Find where the given text appears and provide that cell's center as [x, y] coordinate. 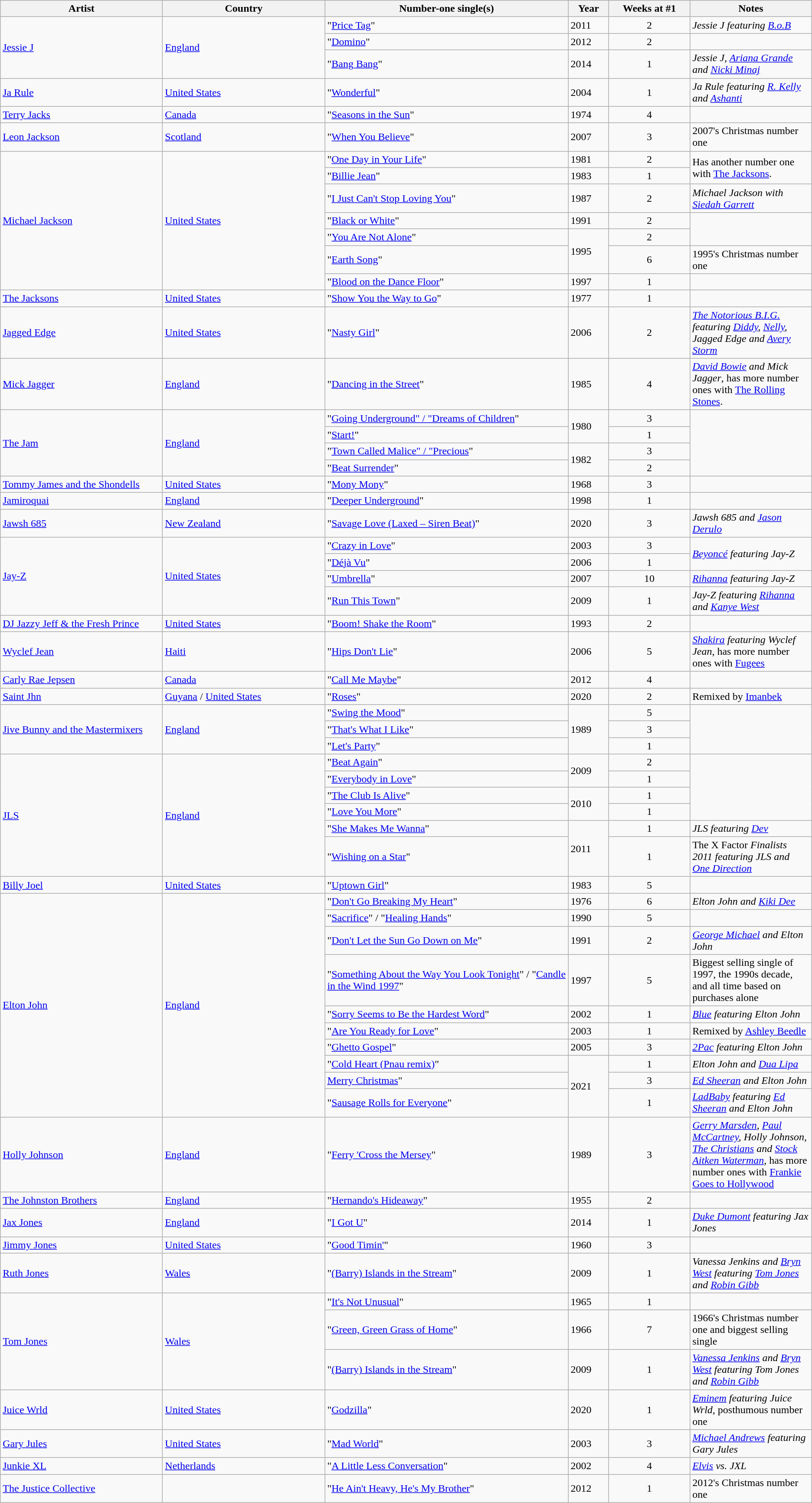
Juice Wrld [82, 1409]
Shakira featuring Wyclef Jean, has more number ones with Fugees [751, 652]
Scotland [244, 137]
1995's Christmas number one [751, 259]
"Nasty Girl" [447, 332]
1974 [589, 115]
"Run This Town" [447, 601]
"It's Not Unusual" [447, 1301]
"Earth Song" [447, 259]
The Justice Collective [82, 1488]
2010 [589, 804]
"Love You More" [447, 812]
Ed Sheeran and Elton John [751, 1080]
David Bowie and Mick Jagger, has more number ones with The Rolling Stones. [751, 384]
1966 [589, 1329]
2Pac featuring Elton John [751, 1047]
2007's Christmas number one [751, 137]
"Bang Bang" [447, 64]
2012's Christmas number one [751, 1488]
Billy Joel [82, 885]
Michael Andrews featuring Gary Jules [751, 1444]
"Swing the Mood" [447, 713]
JLS [82, 815]
1955 [589, 1200]
"That's What I Like" [447, 729]
Leon Jackson [82, 137]
"One Day in Your Life" [447, 159]
"Call Me Maybe" [447, 680]
"Town Called Malice" / "Precious" [447, 451]
Year [589, 9]
"Hernando's Hideaway" [447, 1200]
Holly Johnson [82, 1154]
Jessie J, Ariana Grande and Nicki Minaj [751, 64]
1990 [589, 918]
"Show You the Way to Go" [447, 299]
2004 [589, 92]
"Beat Surrender" [447, 468]
1965 [589, 1301]
Gerry Marsden, Paul McCartney, Holly Johnson, The Christians and Stock Aitken Waterman, has more number ones with Frankie Goes to Hollywood [751, 1154]
Jessie J [82, 48]
1995 [589, 251]
Gary Jules [82, 1444]
"Déjà Vu" [447, 562]
Rihanna featuring Jay-Z [751, 578]
Michael Jackson [82, 220]
Tommy James and the Shondells [82, 484]
The Jacksons [82, 299]
1966's Christmas number one and biggest selling single [751, 1329]
"Let's Party" [447, 746]
Wyclef Jean [82, 652]
Biggest selling single of 1997, the 1990s decade, and all time based on purchases alone [751, 981]
"She Makes Me Wanna" [447, 828]
"Ferry 'Cross the Mersey" [447, 1154]
"Don't Let the Sun Go Down on Me" [447, 940]
"Mony Mony" [447, 484]
Michael Jackson with Siedah Garrett [751, 198]
"Boom! Shake the Room" [447, 624]
Jamiroquai [82, 501]
"Cold Heart (Pnau remix)" [447, 1064]
"Wishing on a Star" [447, 857]
Ruth Jones [82, 1273]
"Mad World" [447, 1444]
"Uptown Girl" [447, 885]
DJ Jazzy Jeff & the Fresh Prince [82, 624]
"Something About the Way You Look Tonight" / "Candle in the Wind 1997" [447, 981]
Eminem featuring Juice Wrld, posthumous number one [751, 1409]
"Dancing in the Street" [447, 384]
1987 [589, 198]
Guyana / United States [244, 696]
Notes [751, 9]
Elton John and Kiki Dee [751, 901]
Ja Rule featuring R. Kelly and Ashanti [751, 92]
1968 [589, 484]
Junkie XL [82, 1466]
"I Got U" [447, 1223]
Netherlands [244, 1466]
1993 [589, 624]
Ja Rule [82, 92]
Elton John and Dua Lipa [751, 1064]
Haiti [244, 652]
Jagged Edge [82, 332]
1998 [589, 501]
Jimmy Jones [82, 1245]
1985 [589, 384]
"Good Timin'" [447, 1245]
"Savage Love (Laxed – Siren Beat)" [447, 523]
"Sorry Seems to Be the Hardest Word" [447, 1014]
1981 [589, 159]
"The Club Is Alive" [447, 795]
"Are You Ready for Love" [447, 1031]
Jive Bunny and the Mastermixers [82, 729]
"Green, Green Grass of Home" [447, 1329]
"When You Believe" [447, 137]
"You Are Not Alone" [447, 237]
Jessie J featuring B.o.B [751, 25]
"Roses" [447, 696]
1977 [589, 299]
Saint Jhn [82, 696]
1976 [589, 901]
Country [244, 9]
Tom Jones [82, 1341]
"Crazy in Love" [447, 545]
"Beat Again" [447, 762]
The Notorious B.I.G. featuring Diddy, Nelly, Jagged Edge and Avery Storm [751, 332]
"Sausage Rolls for Everyone" [447, 1103]
"He Ain't Heavy, He's My Brother" [447, 1488]
Jay-Z [82, 576]
"Going Underground" / "Dreams of Children" [447, 418]
"Start!" [447, 435]
"Sacrifice" / "Healing Hands" [447, 918]
George Michael and Elton John [751, 940]
New Zealand [244, 523]
"Everybody in Love" [447, 779]
Remixed by Imanbek [751, 696]
10 [650, 578]
LadBaby featuring Ed Sheeran and Elton John [751, 1103]
"Domino" [447, 42]
Artist [82, 9]
1980 [589, 427]
Duke Dumont featuring Jax Jones [751, 1223]
"Price Tag" [447, 25]
1982 [589, 459]
Number-one single(s) [447, 9]
2021 [589, 1086]
Jawsh 685 [82, 523]
Elvis vs. JXL [751, 1466]
Jax Jones [82, 1223]
Mick Jagger [82, 384]
"Billie Jean" [447, 176]
"Deeper Underground" [447, 501]
Has another number one with The Jacksons. [751, 167]
Elton John [82, 1005]
Carly Rae Jepsen [82, 680]
The Jam [82, 443]
"Umbrella" [447, 578]
Merry Christmas" [447, 1080]
Terry Jacks [82, 115]
Remixed by Ashley Beedle [751, 1031]
7 [650, 1329]
"Wonderful" [447, 92]
JLS featuring Dev [751, 828]
"Seasons in the Sun" [447, 115]
"Ghetto Gospel" [447, 1047]
"Hips Don't Lie" [447, 652]
2005 [589, 1047]
"A Little Less Conversation" [447, 1466]
"Don't Go Breaking My Heart" [447, 901]
The X Factor Finalists 2011 featuring JLS and One Direction [751, 857]
Jay-Z featuring Rihanna and Kanye West [751, 601]
"Black or White" [447, 220]
"I Just Can't Stop Loving You" [447, 198]
The Johnston Brothers [82, 1200]
Weeks at #1 [650, 9]
Jawsh 685 and Jason Derulo [751, 523]
"Blood on the Dance Floor" [447, 282]
"Godzilla" [447, 1409]
1960 [589, 1245]
Beyoncé featuring Jay-Z [751, 554]
Blue featuring Elton John [751, 1014]
